Output the (X, Y) coordinate of the center of the cell containing the given text.  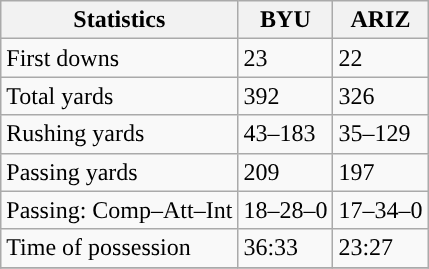
Statistics (120, 20)
Passing: Comp–Att–Int (120, 210)
392 (286, 96)
326 (380, 96)
First downs (120, 58)
22 (380, 58)
36:33 (286, 248)
Passing yards (120, 172)
Time of possession (120, 248)
17–34–0 (380, 210)
18–28–0 (286, 210)
209 (286, 172)
Rushing yards (120, 134)
35–129 (380, 134)
23:27 (380, 248)
197 (380, 172)
BYU (286, 20)
Total yards (120, 96)
43–183 (286, 134)
ARIZ (380, 20)
23 (286, 58)
